Return the [x, y] coordinate for the center point of the cell that contains the specified text.  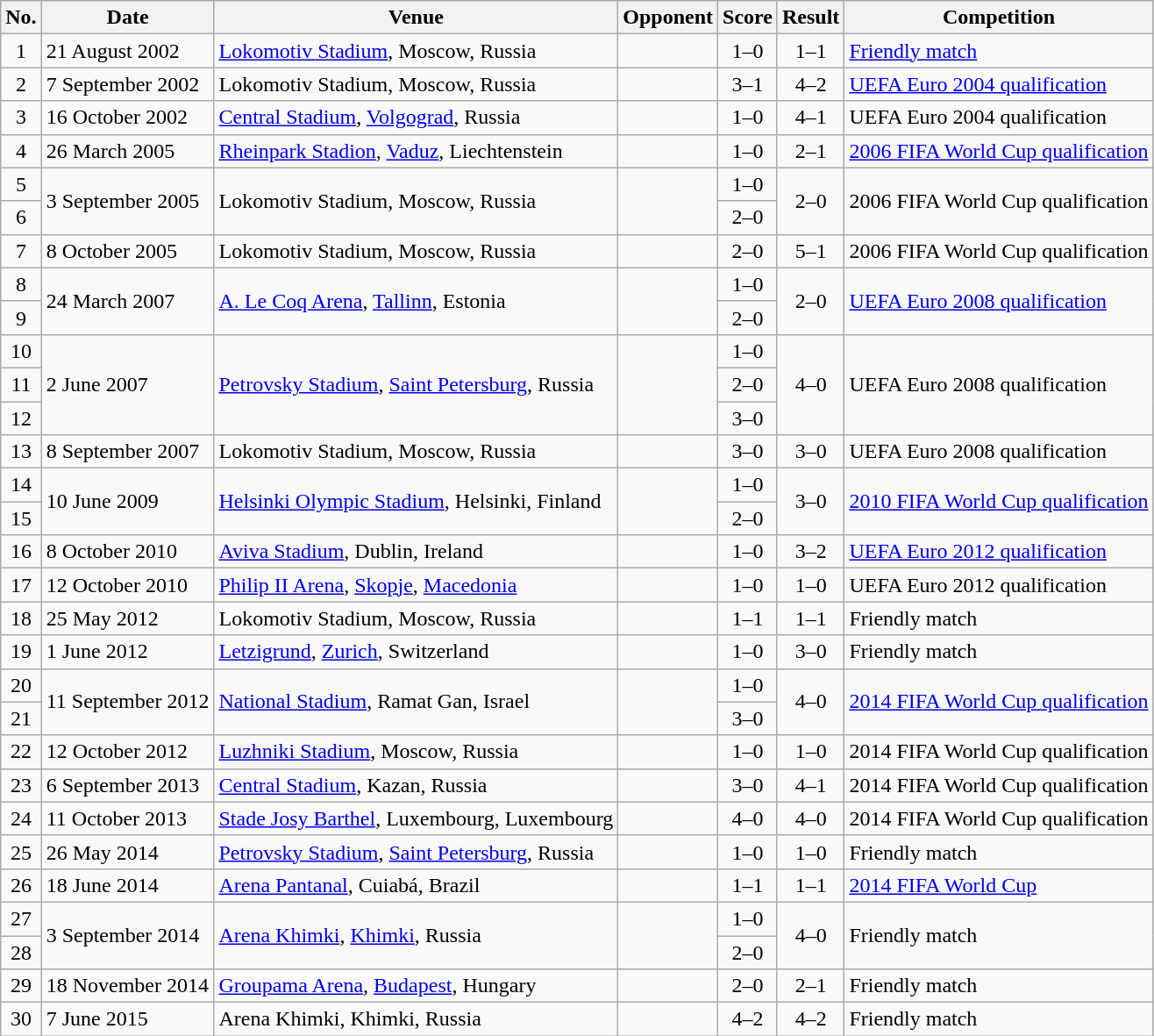
4 [21, 151]
Venue [416, 18]
28 [21, 952]
11 [21, 384]
8 September 2007 [128, 452]
12 [21, 418]
25 May 2012 [128, 618]
National Stadium, Ramat Gan, Israel [416, 702]
18 November 2014 [128, 986]
17 [21, 585]
Helsinki Olympic Stadium, Helsinki, Finland [416, 502]
24 [21, 818]
Groupama Arena, Budapest, Hungary [416, 986]
9 [21, 318]
26 May 2014 [128, 852]
2 June 2007 [128, 384]
21 [21, 718]
Central Stadium, Volgograd, Russia [416, 118]
Arena Pantanal, Cuiabá, Brazil [416, 885]
25 [21, 852]
Date [128, 18]
7 September 2002 [128, 84]
27 [21, 918]
16 [21, 552]
11 October 2013 [128, 818]
8 October 2010 [128, 552]
29 [21, 986]
6 September 2013 [128, 785]
26 [21, 885]
8 [21, 284]
7 June 2015 [128, 1019]
Aviva Stadium, Dublin, Ireland [416, 552]
18 June 2014 [128, 885]
6 [21, 218]
Central Stadium, Kazan, Russia [416, 785]
2 [21, 84]
Philip II Arena, Skopje, Macedonia [416, 585]
13 [21, 452]
22 [21, 752]
20 [21, 685]
10 [21, 351]
11 September 2012 [128, 702]
3 September 2014 [128, 935]
Opponent [668, 18]
23 [21, 785]
3 September 2005 [128, 201]
3–1 [748, 84]
24 March 2007 [128, 301]
Competition [999, 18]
Luzhniki Stadium, Moscow, Russia [416, 752]
7 [21, 251]
14 [21, 485]
Rheinpark Stadion, Vaduz, Liechtenstein [416, 151]
18 [21, 618]
A. Le Coq Arena, Tallinn, Estonia [416, 301]
15 [21, 518]
2014 FIFA World Cup [999, 885]
1 June 2012 [128, 652]
5 [21, 184]
8 October 2005 [128, 251]
Result [810, 18]
26 March 2005 [128, 151]
3–2 [810, 552]
10 June 2009 [128, 502]
Stade Josy Barthel, Luxembourg, Luxembourg [416, 818]
12 October 2010 [128, 585]
No. [21, 18]
16 October 2002 [128, 118]
19 [21, 652]
30 [21, 1019]
3 [21, 118]
5–1 [810, 251]
12 October 2012 [128, 752]
21 August 2002 [128, 51]
Score [748, 18]
Letzigrund, Zurich, Switzerland [416, 652]
2010 FIFA World Cup qualification [999, 502]
1 [21, 51]
